Search for the cell housing the specified text and yield its [X, Y] center coordinate. 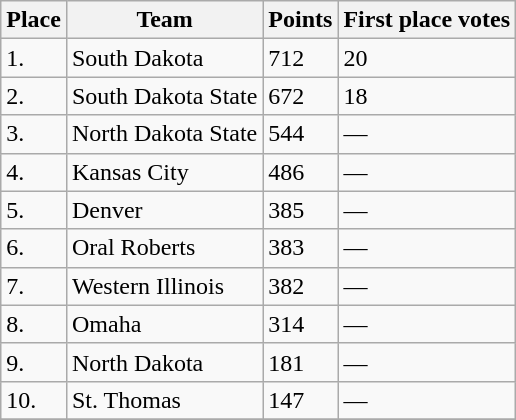
First place votes [427, 20]
10. [34, 400]
Western Illinois [164, 286]
South Dakota State [164, 96]
6. [34, 248]
Team [164, 20]
8. [34, 324]
382 [300, 286]
1. [34, 58]
North Dakota State [164, 134]
Omaha [164, 324]
2. [34, 96]
383 [300, 248]
Denver [164, 210]
544 [300, 134]
7. [34, 286]
486 [300, 172]
20 [427, 58]
385 [300, 210]
9. [34, 362]
Points [300, 20]
181 [300, 362]
South Dakota [164, 58]
712 [300, 58]
North Dakota [164, 362]
5. [34, 210]
St. Thomas [164, 400]
147 [300, 400]
Place [34, 20]
3. [34, 134]
18 [427, 96]
Kansas City [164, 172]
4. [34, 172]
672 [300, 96]
Oral Roberts [164, 248]
314 [300, 324]
